Output the [X, Y] coordinate of the center of the cell containing the given text.  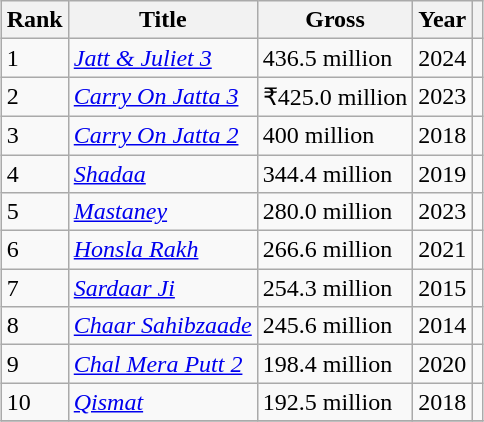
2020 [442, 364]
6 [34, 250]
280.0 million [334, 212]
Carry On Jatta 3 [162, 97]
266.6 million [334, 250]
344.4 million [334, 173]
245.6 million [334, 326]
3 [34, 135]
Mastaney [162, 212]
5 [34, 212]
254.3 million [334, 288]
2014 [442, 326]
Carry On Jatta 2 [162, 135]
8 [34, 326]
436.5 million [334, 58]
9 [34, 364]
2015 [442, 288]
4 [34, 173]
2024 [442, 58]
2019 [442, 173]
Sardaar Ji [162, 288]
198.4 million [334, 364]
7 [34, 288]
Title [162, 20]
2021 [442, 250]
Shadaa [162, 173]
Rank [34, 20]
Honsla Rakh [162, 250]
Chaar Sahibzaade [162, 326]
1 [34, 58]
192.5 million [334, 402]
400 million [334, 135]
2 [34, 97]
₹425.0 million [334, 97]
Gross [334, 20]
Year [442, 20]
Chal Mera Putt 2 [162, 364]
10 [34, 402]
Qismat [162, 402]
Jatt & Juliet 3 [162, 58]
